Identify which cell holds the provided text, then report its [X, Y] central coordinate. 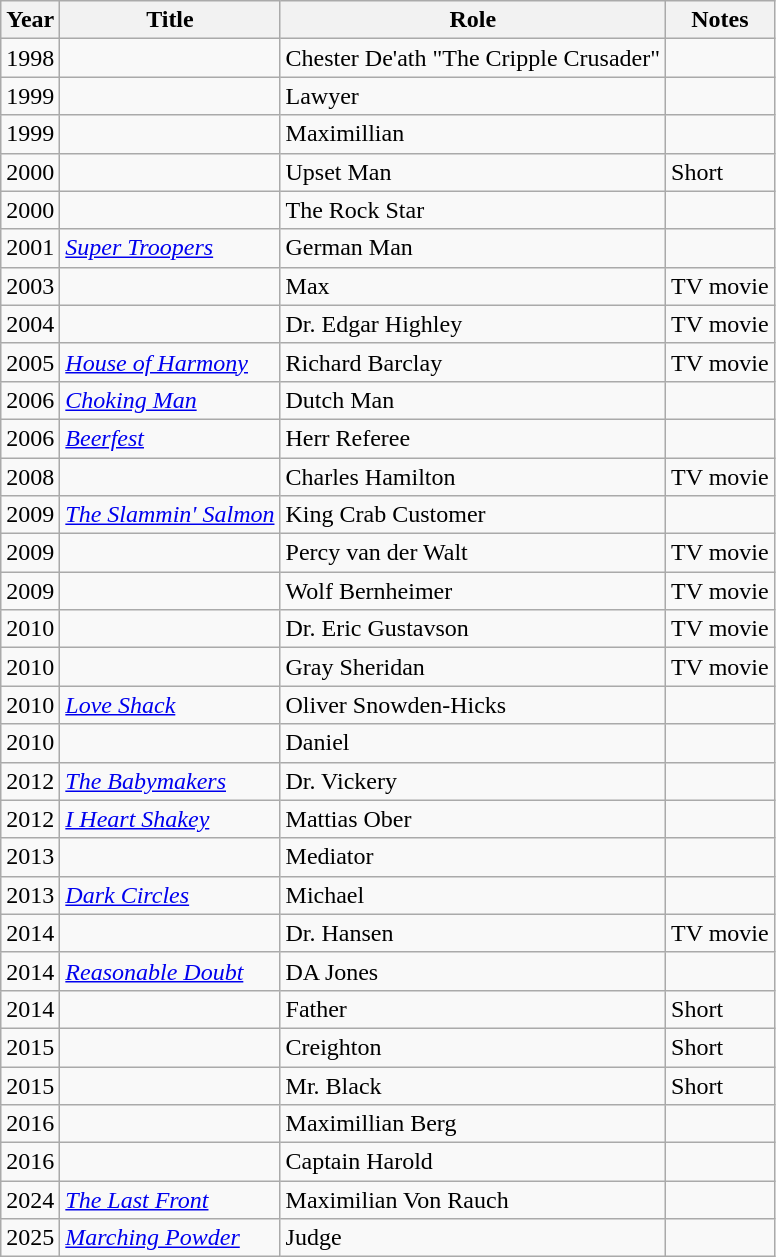
German Man [473, 248]
The Last Front [170, 1200]
The Babymakers [170, 781]
2008 [30, 477]
Mediator [473, 857]
2003 [30, 286]
House of Harmony [170, 362]
The Rock Star [473, 210]
Dr. Eric Gustavson [473, 629]
Dr. Vickery [473, 781]
Maximillian [473, 134]
Charles Hamilton [473, 477]
Dark Circles [170, 895]
Dutch Man [473, 400]
Creighton [473, 1047]
Gray Sheridan [473, 667]
Reasonable Doubt [170, 971]
2005 [30, 362]
King Crab Customer [473, 515]
Role [473, 20]
Father [473, 1009]
Wolf Bernheimer [473, 591]
Chester De'ath "The Cripple Crusader" [473, 58]
Captain Harold [473, 1162]
Lawyer [473, 96]
Dr. Edgar Highley [473, 324]
Love Shack [170, 705]
Beerfest [170, 438]
Judge [473, 1238]
Daniel [473, 743]
Super Troopers [170, 248]
Percy van der Walt [473, 553]
Marching Powder [170, 1238]
Richard Barclay [473, 362]
I Heart Shakey [170, 819]
The Slammin' Salmon [170, 515]
Herr Referee [473, 438]
Oliver Snowden-Hicks [473, 705]
1998 [30, 58]
Upset Man [473, 172]
Notes [720, 20]
Dr. Hansen [473, 933]
2004 [30, 324]
Mattias Ober [473, 819]
2024 [30, 1200]
Choking Man [170, 400]
DA Jones [473, 971]
Mr. Black [473, 1085]
Title [170, 20]
Michael [473, 895]
2001 [30, 248]
2025 [30, 1238]
Maximillian Berg [473, 1124]
Max [473, 286]
Year [30, 20]
Maximilian Von Rauch [473, 1200]
